Provide the [X, Y] coordinate of the cell's center where the given text is located.  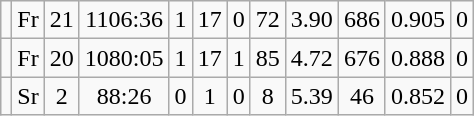
8 [268, 96]
20 [62, 58]
686 [362, 20]
1080:05 [124, 58]
676 [362, 58]
0.852 [418, 96]
0.905 [418, 20]
5.39 [312, 96]
Sr [28, 96]
2 [62, 96]
1106:36 [124, 20]
0.888 [418, 58]
85 [268, 58]
46 [362, 96]
72 [268, 20]
4.72 [312, 58]
88:26 [124, 96]
21 [62, 20]
3.90 [312, 20]
